Determine the (X, Y) coordinate at the center of the cell enclosing the given text.  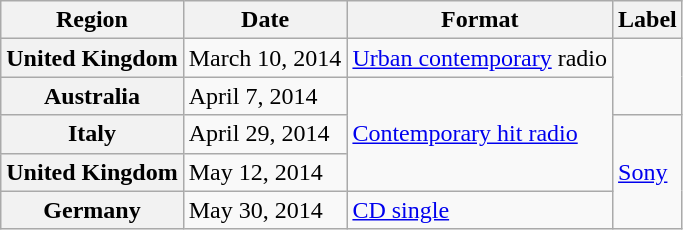
Region (92, 20)
Italy (92, 134)
April 29, 2014 (265, 134)
Format (480, 20)
March 10, 2014 (265, 58)
CD single (480, 210)
Sony (648, 172)
Date (265, 20)
Urban contemporary radio (480, 58)
May 12, 2014 (265, 172)
May 30, 2014 (265, 210)
Germany (92, 210)
April 7, 2014 (265, 96)
Label (648, 20)
Contemporary hit radio (480, 134)
Australia (92, 96)
